Return (x, y) of the center of cell containing provided text 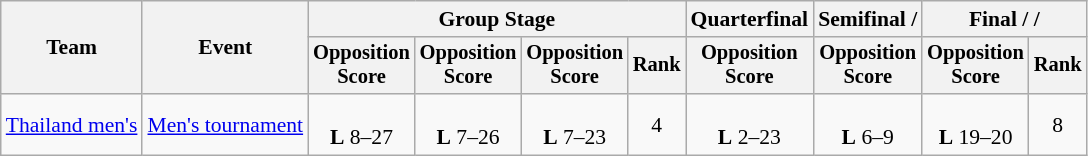
Thailand men's (72, 124)
L 6–9 (868, 124)
L 8–27 (362, 124)
Semifinal / (868, 19)
Team (72, 48)
Men's tournament (225, 124)
Quarterfinal (750, 19)
Final / / (1004, 19)
L 7–23 (574, 124)
8 (1058, 124)
L 7–26 (468, 124)
4 (657, 124)
L 19–20 (976, 124)
Event (225, 48)
Group Stage (496, 19)
L 2–23 (750, 124)
